Extract the (x, y) coordinate from the center of the cell holding the provided text.  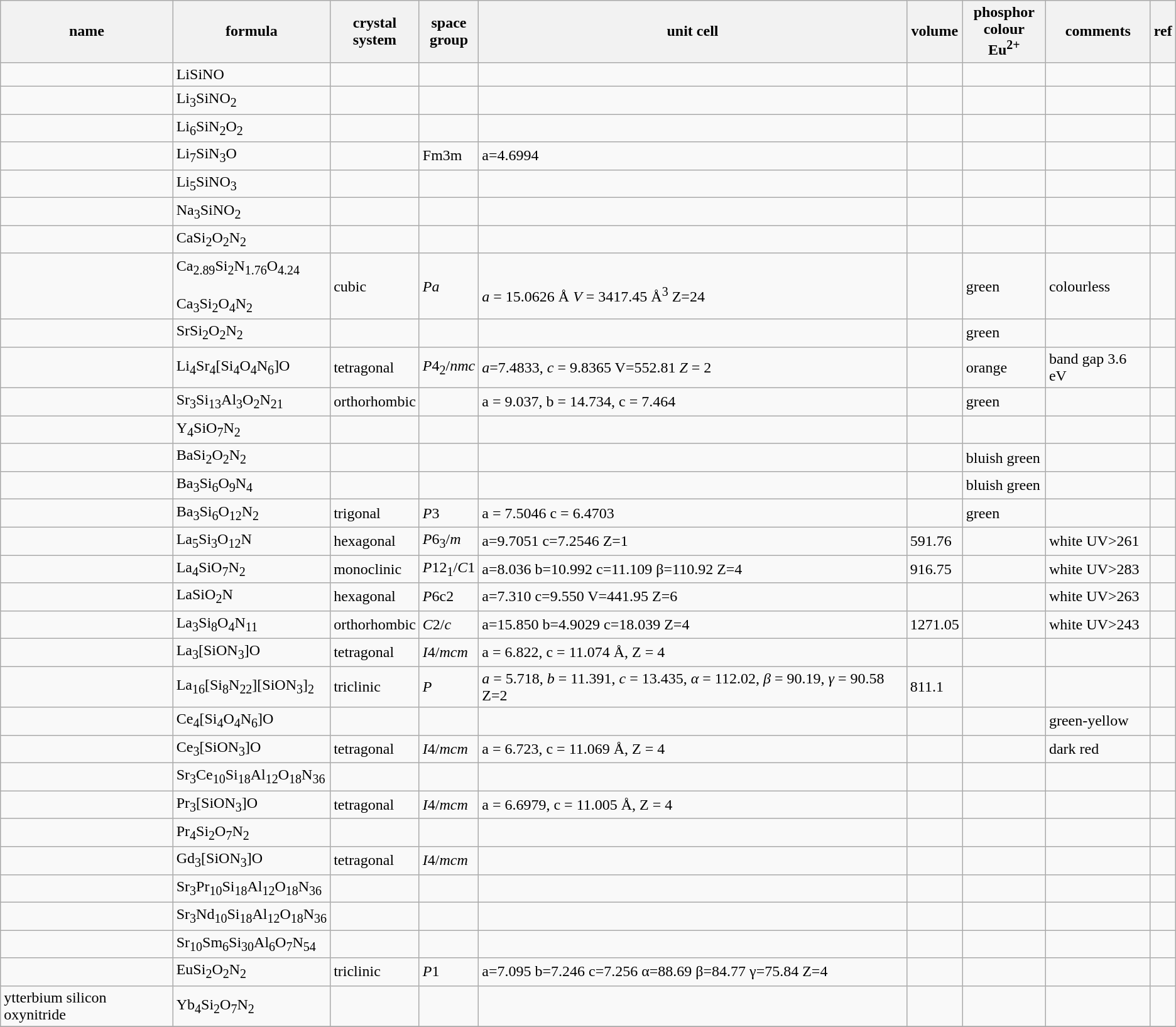
LaSiO2N (251, 597)
Li3SiNO2 (251, 100)
La3[SiON3]O (251, 653)
591.76 (935, 541)
crystalsystem (375, 31)
white UV>283 (1098, 569)
Sr3Ce10Si18Al12O18N36 (251, 777)
LiSiNO (251, 74)
ytterbium silicon oxynitride (87, 1006)
a = 5.718, b = 11.391, c = 13.435, α = 112.02, β = 90.19, γ = 90.58 Z=2 (693, 687)
Ba3Si6O12N2 (251, 513)
trigonal (375, 513)
La3Si8O4N11 (251, 624)
P3 (449, 513)
Pa (449, 286)
P1 (449, 972)
Li7SiN3O (251, 156)
Ce3[SiON3]O (251, 749)
comments (1098, 31)
Na3SiNO2 (251, 212)
P (449, 687)
band gap 3.6 eV (1098, 367)
spacegroup (449, 31)
volume (935, 31)
Ca2.89Si2N1.76O4.24Ca3Si2O4N2 (251, 286)
a=9.7051 c=7.2546 Z=1 (693, 541)
Ce4[Si4O4N6]O (251, 721)
a = 7.5046 c = 6.4703 (693, 513)
Fm3m (449, 156)
white UV>263 (1098, 597)
P6c2 (449, 597)
orange (1004, 367)
La4SiO7N2 (251, 569)
a=15.850 b=4.9029 c=18.039 Z=4 (693, 624)
Sr10Sm6Si30Al6O7N54 (251, 944)
cubic (375, 286)
a=7.095 b=7.246 c=7.256 α=88.69 β=84.77 γ=75.84 Z=4 (693, 972)
SrSi2O2N2 (251, 333)
Pr3[SiON3]O (251, 805)
a=4.6994 (693, 156)
ref (1163, 31)
C2/c (449, 624)
colourless (1098, 286)
Yb4Si2O7N2 (251, 1006)
a = 15.0626 Å V = 3417.45 Å3 Z=24 (693, 286)
white UV>243 (1098, 624)
name (87, 31)
Ba3Si6O9N4 (251, 485)
P42/nmc (449, 367)
Li4Sr4[Si4O4N6]O (251, 367)
916.75 (935, 569)
La5Si3O12N (251, 541)
1271.05 (935, 624)
unit cell (693, 31)
Pr4Si2O7N2 (251, 832)
formula (251, 31)
green-yellow (1098, 721)
a = 6.723, c = 11.069 Å, Z = 4 (693, 749)
BaSi2O2N2 (251, 457)
811.1 (935, 687)
a=8.036 b=10.992 c=11.109 β=110.92 Z=4 (693, 569)
a=7.310 c=9.550 V=441.95 Z=6 (693, 597)
Sr3Nd10Si18Al12O18N36 (251, 916)
Gd3[SiON3]O (251, 861)
La16[Si8N22][SiON3]2 (251, 687)
P121/C1 (449, 569)
Sr3Si13Al3O2N21 (251, 401)
Y4SiO7N2 (251, 430)
a=7.4833, c = 9.8365 V=552.81 Z = 2 (693, 367)
EuSi2O2N2 (251, 972)
CaSi2O2N2 (251, 239)
Sr3Pr10Si18Al12O18N36 (251, 888)
Li6SiN2O2 (251, 128)
a = 6.822, c = 11.074 Å, Z = 4 (693, 653)
phosphorcolour Eu2+ (1004, 31)
a = 9.037, b = 14.734, c = 7.464 (693, 401)
white UV>261 (1098, 541)
dark red (1098, 749)
P63/m (449, 541)
monoclinic (375, 569)
Li5SiNO3 (251, 183)
a = 6.6979, c = 11.005 Å, Z = 4 (693, 805)
